Return the (X, Y) coordinate for the center point of the cell that contains the specified text.  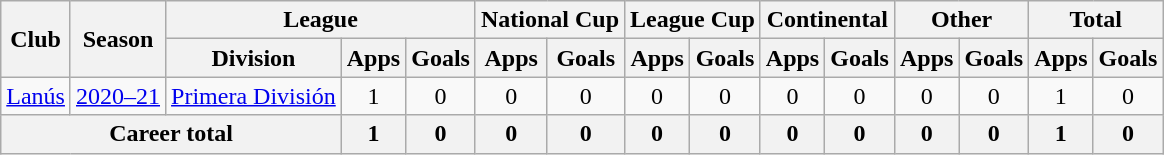
Continental (827, 20)
Other (961, 20)
League Cup (693, 20)
Total (1096, 20)
Division (254, 58)
Career total (171, 134)
2020–21 (118, 96)
League (321, 20)
Club (36, 39)
Primera División (254, 96)
Season (118, 39)
Lanús (36, 96)
National Cup (550, 20)
